Locate the cell with the specified text and output its (X, Y) center coordinate. 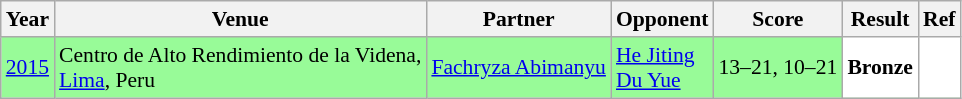
Fachryza Abimanyu (518, 68)
Partner (518, 19)
Centro de Alto Rendimiento de la Videna,Lima, Peru (240, 68)
Venue (240, 19)
Year (28, 19)
Result (880, 19)
Opponent (662, 19)
2015 (28, 68)
Bronze (880, 68)
13–21, 10–21 (778, 68)
Ref (939, 19)
Score (778, 19)
He Jiting Du Yue (662, 68)
